Pinpoint the cell where the given text exists, returning its (X, Y) midpoint coordinate. 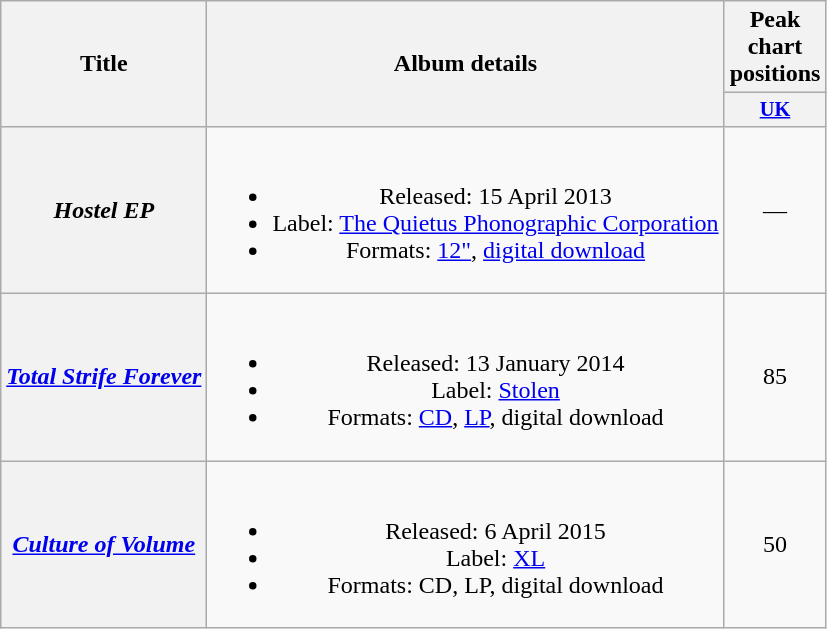
Released: 6 April 2015Label: XLFormats: CD, LP, digital download (466, 544)
Hostel EP (104, 210)
Released: 15 April 2013Label: The Quietus Phonographic CorporationFormats: 12", digital download (466, 210)
— (775, 210)
85 (775, 378)
Peak chart positions (775, 47)
Album details (466, 64)
UK (775, 110)
Title (104, 64)
Total Strife Forever (104, 378)
Culture of Volume (104, 544)
Released: 13 January 2014Label: StolenFormats: CD, LP, digital download (466, 378)
50 (775, 544)
